For the text-containing cell, return its midpoint in (x, y) coordinate format. 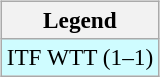
Legend (80, 20)
ITF WTT (1–1) (80, 57)
